Determine the [x, y] coordinate at the center of the cell enclosing the given text.  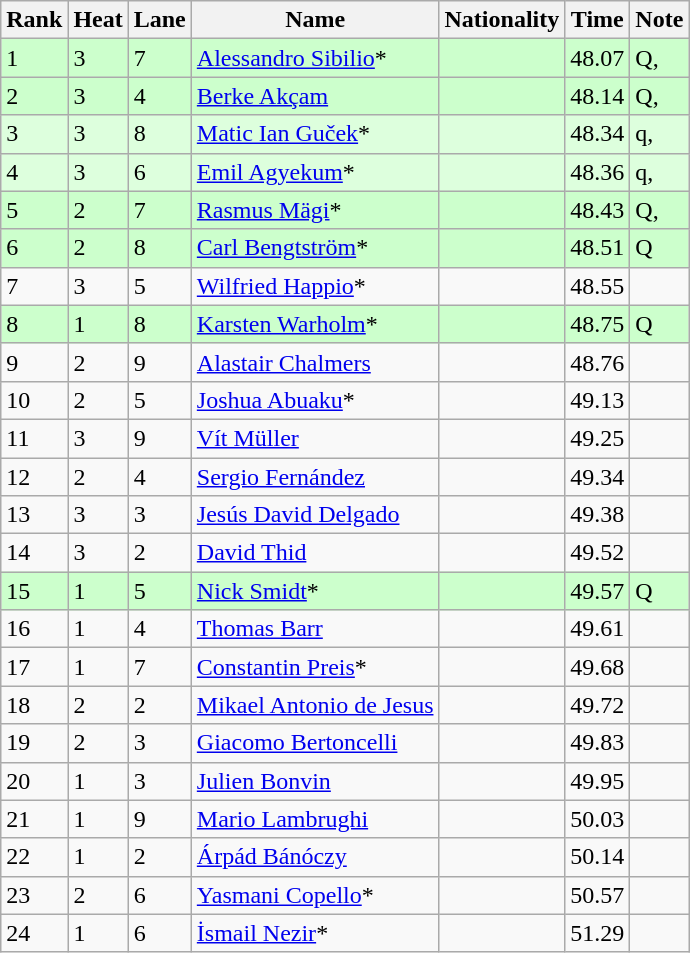
23 [34, 895]
48.75 [598, 324]
50.03 [598, 819]
49.34 [598, 477]
13 [34, 515]
Matic Ian Guček* [315, 134]
15 [34, 591]
Lane [160, 20]
21 [34, 819]
16 [34, 629]
12 [34, 477]
Nick Smidt* [315, 591]
Heat [98, 20]
49.72 [598, 705]
Carl Bengtström* [315, 248]
49.61 [598, 629]
50.57 [598, 895]
48.36 [598, 172]
51.29 [598, 933]
14 [34, 553]
48.07 [598, 58]
David Thid [315, 553]
Note [660, 20]
Yasmani Copello* [315, 895]
Jesús David Delgado [315, 515]
48.76 [598, 362]
49.13 [598, 400]
49.83 [598, 743]
48.34 [598, 134]
17 [34, 667]
Rank [34, 20]
Time [598, 20]
Nationality [502, 20]
Sergio Fernández [315, 477]
49.57 [598, 591]
Constantin Preis* [315, 667]
Name [315, 20]
Mikael Antonio de Jesus [315, 705]
48.14 [598, 96]
Berke Akçam [315, 96]
49.95 [598, 781]
22 [34, 857]
24 [34, 933]
20 [34, 781]
49.68 [598, 667]
Emil Agyekum* [315, 172]
10 [34, 400]
Thomas Barr [315, 629]
49.52 [598, 553]
48.43 [598, 210]
Alessandro Sibilio* [315, 58]
18 [34, 705]
Julien Bonvin [315, 781]
48.51 [598, 248]
11 [34, 438]
İsmail Nezir* [315, 933]
Wilfried Happio* [315, 286]
19 [34, 743]
Mario Lambrughi [315, 819]
Joshua Abuaku* [315, 400]
Vít Müller [315, 438]
Karsten Warholm* [315, 324]
49.25 [598, 438]
Rasmus Mägi* [315, 210]
Alastair Chalmers [315, 362]
Giacomo Bertoncelli [315, 743]
48.55 [598, 286]
49.38 [598, 515]
50.14 [598, 857]
Árpád Bánóczy [315, 857]
